Provide the [x, y] coordinate of the cell's center where the given text is located.  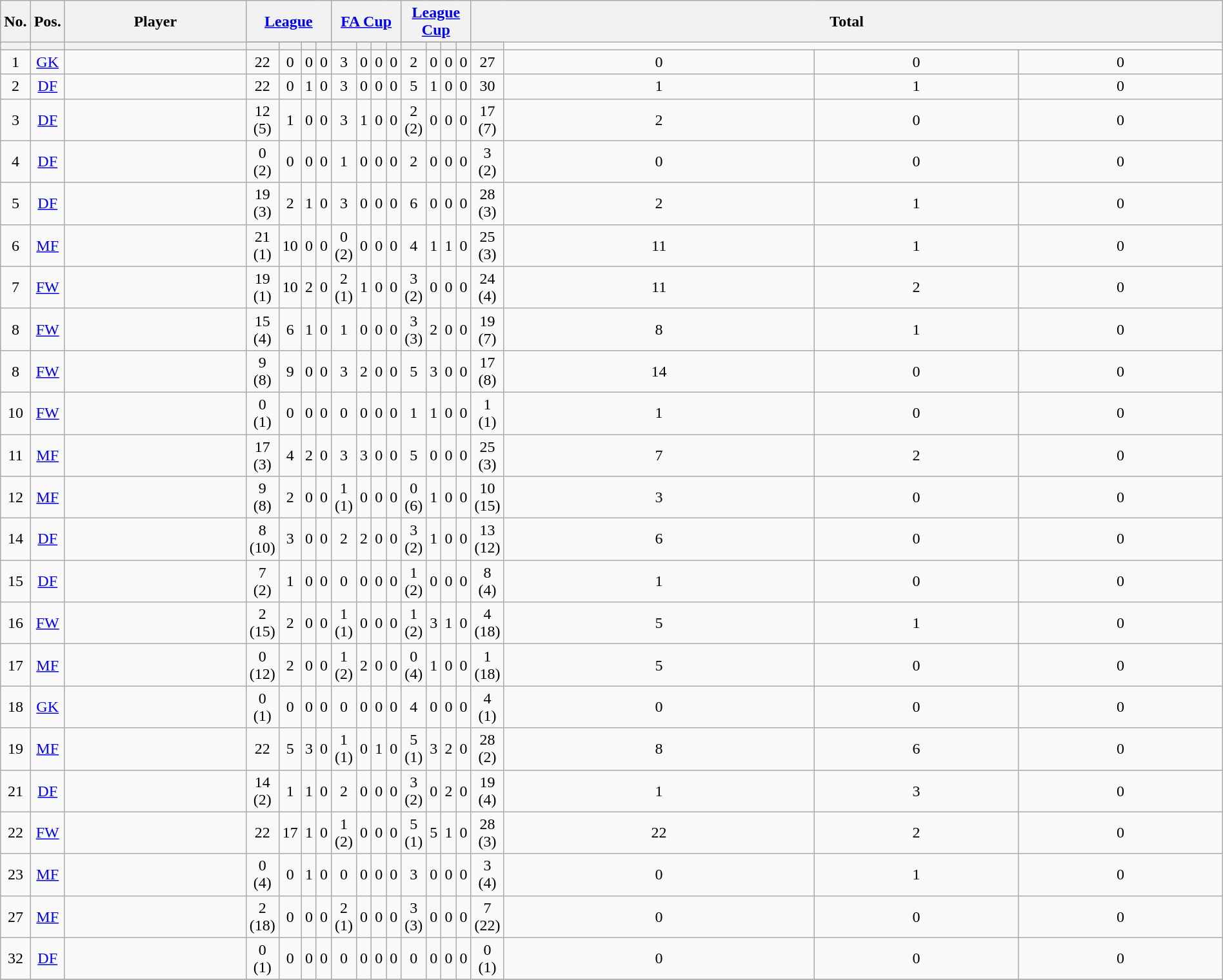
16 [15, 623]
0 (12) [262, 665]
7 (2) [262, 582]
19 (4) [488, 790]
2 (15) [262, 623]
21 (1) [262, 245]
Player [155, 22]
FA Cup [366, 22]
0 (6) [414, 498]
21 [15, 790]
No. [15, 22]
2 (18) [262, 917]
1 (18) [488, 665]
15 (4) [262, 329]
15 [15, 582]
32 [15, 958]
12 [15, 498]
2 (2) [414, 120]
9 [290, 371]
24 (4) [488, 288]
10 (15) [488, 498]
19 (1) [262, 288]
17 (7) [488, 120]
8 (4) [488, 582]
19 (7) [488, 329]
League [288, 22]
7 (22) [488, 917]
13 (12) [488, 539]
19 (3) [262, 204]
12 (5) [262, 120]
19 [15, 749]
Total [846, 22]
League Cup [436, 22]
17 (8) [488, 371]
14 (2) [262, 790]
4 (18) [488, 623]
4 (1) [488, 707]
18 [15, 707]
17 (3) [262, 455]
30 [488, 86]
Pos. [48, 22]
28 (2) [488, 749]
8 (10) [262, 539]
23 [15, 874]
3 (4) [488, 874]
